Capture the cell that displays the provided text and extract its (x, y) central coordinate. 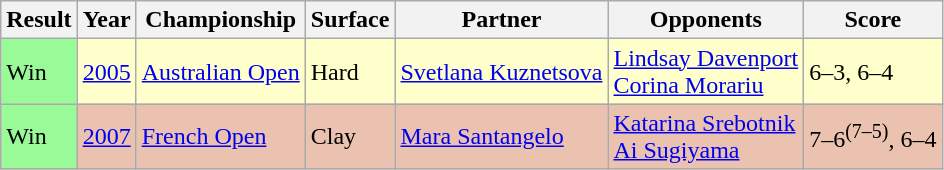
2005 (106, 72)
Katarina Srebotnik Ai Sugiyama (706, 136)
Svetlana Kuznetsova (502, 72)
7–6(7–5), 6–4 (873, 136)
Lindsay Davenport Corina Morariu (706, 72)
Mara Santangelo (502, 136)
Australian Open (220, 72)
2007 (106, 136)
Hard (350, 72)
Result (39, 20)
Championship (220, 20)
Opponents (706, 20)
Clay (350, 136)
Surface (350, 20)
French Open (220, 136)
Year (106, 20)
Score (873, 20)
6–3, 6–4 (873, 72)
Partner (502, 20)
